Detect which cell encompasses the target text, then output its [x, y] center coordinate. 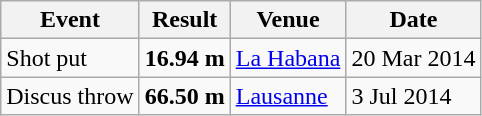
Date [414, 20]
66.50 m [184, 96]
La Habana [288, 58]
16.94 m [184, 58]
Venue [288, 20]
Result [184, 20]
Shot put [70, 58]
20 Mar 2014 [414, 58]
Event [70, 20]
Discus throw [70, 96]
Lausanne [288, 96]
3 Jul 2014 [414, 96]
